Provide the [x, y] coordinate of the cell's center where the given text is located.  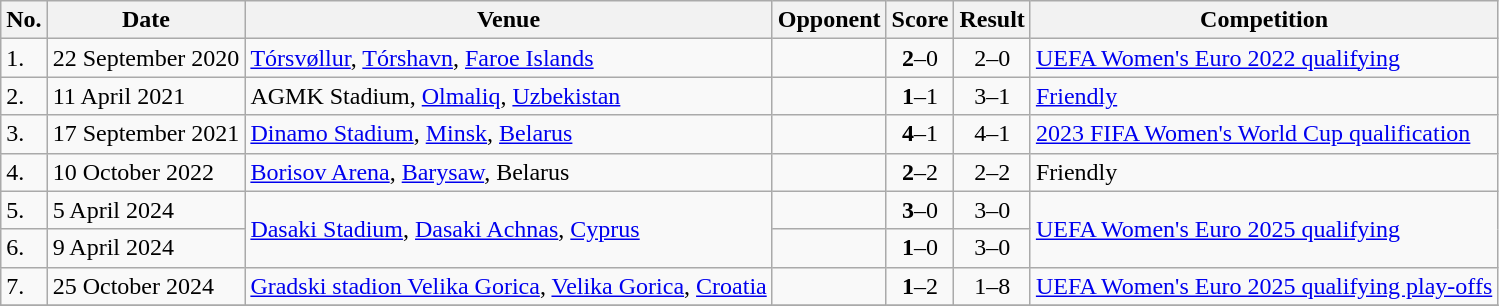
7. [24, 286]
No. [24, 20]
25 October 2024 [146, 286]
1–2 [920, 286]
UEFA Women's Euro 2025 qualifying [1264, 229]
5. [24, 210]
1–1 [920, 96]
5 April 2024 [146, 210]
10 October 2022 [146, 172]
Competition [1264, 20]
17 September 2021 [146, 134]
22 September 2020 [146, 58]
11 April 2021 [146, 96]
Dasaki Stadium, Dasaki Achnas, Cyprus [508, 229]
2. [24, 96]
UEFA Women's Euro 2025 qualifying play-offs [1264, 286]
6. [24, 248]
Borisov Arena, Barysaw, Belarus [508, 172]
Score [920, 20]
Opponent [829, 20]
9 April 2024 [146, 248]
Date [146, 20]
1–0 [920, 248]
Venue [508, 20]
Dinamo Stadium, Minsk, Belarus [508, 134]
Result [992, 20]
Tórsvøllur, Tórshavn, Faroe Islands [508, 58]
4. [24, 172]
Gradski stadion Velika Gorica, Velika Gorica, Croatia [508, 286]
3. [24, 134]
1–8 [992, 286]
2023 FIFA Women's World Cup qualification [1264, 134]
1. [24, 58]
AGMK Stadium, Olmaliq, Uzbekistan [508, 96]
UEFA Women's Euro 2022 qualifying [1264, 58]
3–1 [992, 96]
